Provide the (x, y) coordinate of the cell's center where the given text is located.  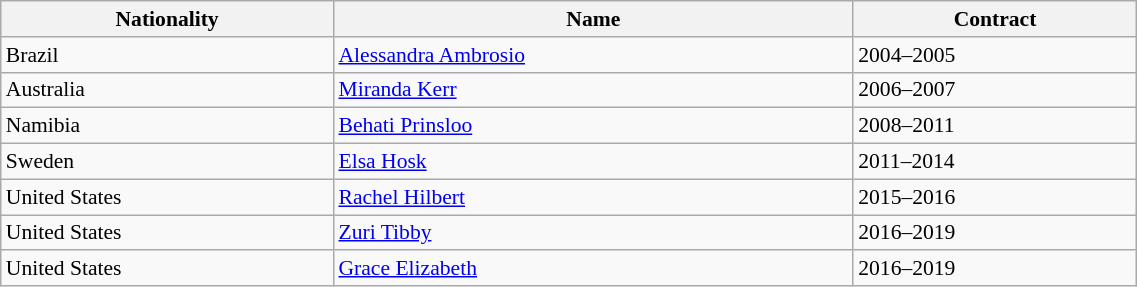
Contract (995, 19)
2011–2014 (995, 162)
2006–2007 (995, 90)
Brazil (168, 55)
Elsa Hosk (593, 162)
Zuri Tibby (593, 233)
Namibia (168, 126)
Nationality (168, 19)
2008–2011 (995, 126)
Rachel Hilbert (593, 197)
Australia (168, 90)
Sweden (168, 162)
2004–2005 (995, 55)
2015–2016 (995, 197)
Grace Elizabeth (593, 269)
Miranda Kerr (593, 90)
Name (593, 19)
Alessandra Ambrosio (593, 55)
Behati Prinsloo (593, 126)
